Find where the given text appears and provide that cell's center as (x, y) coordinate. 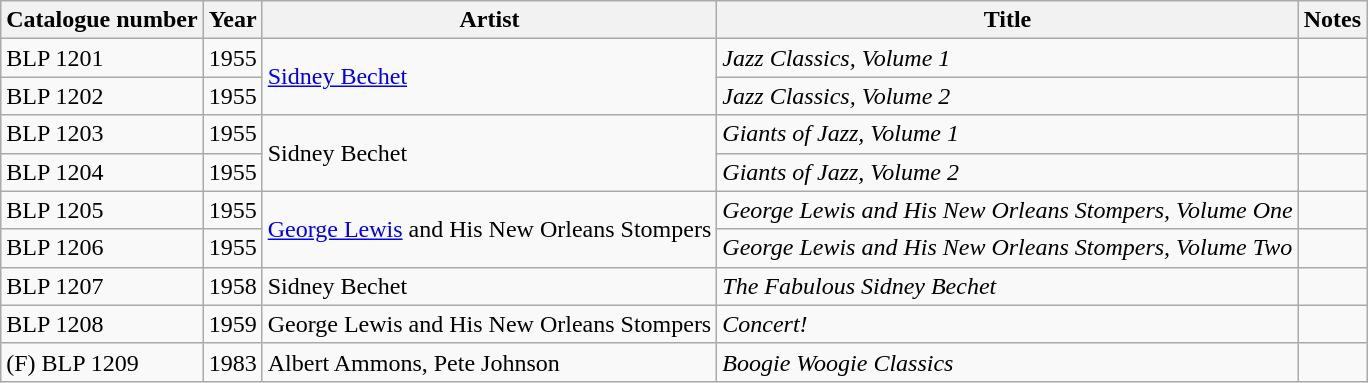
Artist (490, 20)
Albert Ammons, Pete Johnson (490, 362)
1959 (232, 324)
(F) BLP 1209 (102, 362)
Jazz Classics, Volume 1 (1008, 58)
Year (232, 20)
Title (1008, 20)
BLP 1203 (102, 134)
Giants of Jazz, Volume 2 (1008, 172)
Jazz Classics, Volume 2 (1008, 96)
BLP 1202 (102, 96)
BLP 1205 (102, 210)
Boogie Woogie Classics (1008, 362)
BLP 1201 (102, 58)
BLP 1208 (102, 324)
Giants of Jazz, Volume 1 (1008, 134)
The Fabulous Sidney Bechet (1008, 286)
1958 (232, 286)
BLP 1206 (102, 248)
BLP 1204 (102, 172)
BLP 1207 (102, 286)
George Lewis and His New Orleans Stompers, Volume Two (1008, 248)
Concert! (1008, 324)
George Lewis and His New Orleans Stompers, Volume One (1008, 210)
Notes (1332, 20)
1983 (232, 362)
Catalogue number (102, 20)
